Return the (x, y) coordinate for the center point of the cell that contains the specified text.  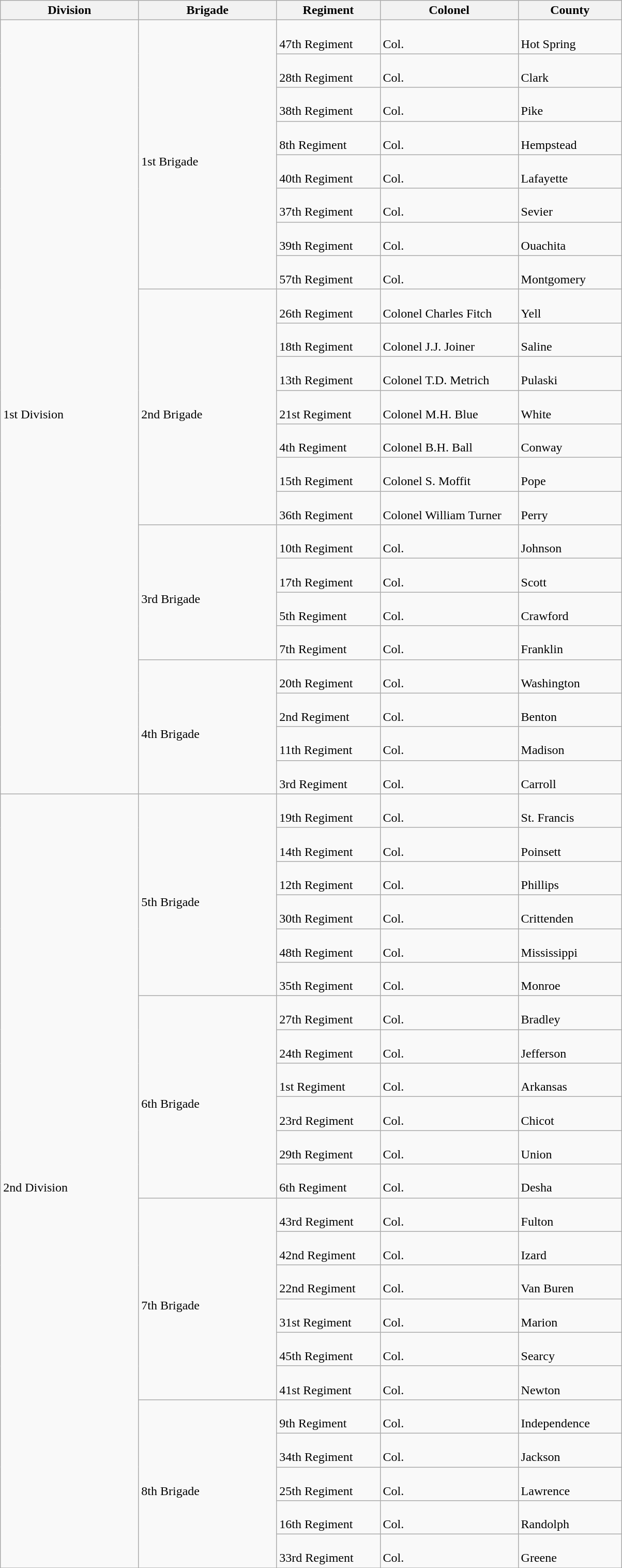
Chicot (570, 1114)
Division (69, 10)
30th Regiment (328, 911)
Searcy (570, 1349)
Bradley (570, 1013)
Newton (570, 1383)
35th Regiment (328, 979)
7th Regiment (328, 642)
Union (570, 1147)
3rd Regiment (328, 777)
Colonel J.J. Joiner (449, 339)
Colonel B.H. Ball (449, 441)
Colonel M.H. Blue (449, 406)
Colonel S. Moffit (449, 475)
Desha (570, 1181)
Crittenden (570, 911)
41st Regiment (328, 1383)
14th Regiment (328, 844)
8th Regiment (328, 138)
6th Brigade (208, 1097)
13th Regiment (328, 373)
2nd Brigade (208, 406)
Monroe (570, 979)
Colonel Charles Fitch (449, 306)
3rd Brigade (208, 592)
38th Regiment (328, 104)
2nd Regiment (328, 710)
Sevier (570, 205)
Brigade (208, 10)
Lawrence (570, 1483)
42nd Regiment (328, 1248)
4th Brigade (208, 727)
11th Regiment (328, 744)
Arkansas (570, 1080)
12th Regiment (328, 878)
White (570, 406)
Colonel William Turner (449, 508)
5th Brigade (208, 895)
37th Regiment (328, 205)
Pope (570, 475)
Washington (570, 676)
Ouachita (570, 239)
Jefferson (570, 1047)
Mississippi (570, 945)
Montgomery (570, 272)
Fulton (570, 1214)
7th Brigade (208, 1299)
29th Regiment (328, 1147)
Colonel (449, 10)
48th Regiment (328, 945)
23rd Regiment (328, 1114)
Perry (570, 508)
34th Regiment (328, 1450)
Franklin (570, 642)
6th Regiment (328, 1181)
Crawford (570, 609)
45th Regiment (328, 1349)
Lafayette (570, 172)
8th Brigade (208, 1483)
Marion (570, 1316)
Independence (570, 1416)
Pike (570, 104)
County (570, 10)
33rd Regiment (328, 1551)
15th Regiment (328, 475)
1st Division (69, 407)
5th Regiment (328, 609)
26th Regiment (328, 306)
Pulaski (570, 373)
43rd Regiment (328, 1214)
Hot Spring (570, 37)
17th Regiment (328, 575)
Benton (570, 710)
4th Regiment (328, 441)
Johnson (570, 542)
Colonel T.D. Metrich (449, 373)
40th Regiment (328, 172)
Scott (570, 575)
Madison (570, 744)
Greene (570, 1551)
1st Regiment (328, 1080)
Phillips (570, 878)
16th Regiment (328, 1517)
19th Regiment (328, 811)
1st Brigade (208, 155)
10th Regiment (328, 542)
9th Regiment (328, 1416)
Randolph (570, 1517)
Clark (570, 70)
Jackson (570, 1450)
Izard (570, 1248)
36th Regiment (328, 508)
25th Regiment (328, 1483)
Van Buren (570, 1281)
Yell (570, 306)
39th Regiment (328, 239)
Saline (570, 339)
Poinsett (570, 844)
Conway (570, 441)
18th Regiment (328, 339)
31st Regiment (328, 1316)
28th Regiment (328, 70)
24th Regiment (328, 1047)
57th Regiment (328, 272)
21st Regiment (328, 406)
Hempstead (570, 138)
47th Regiment (328, 37)
2nd Division (69, 1181)
Regiment (328, 10)
Carroll (570, 777)
22nd Regiment (328, 1281)
27th Regiment (328, 1013)
St. Francis (570, 811)
20th Regiment (328, 676)
